Detect which cell encompasses the target text, then output its [x, y] center coordinate. 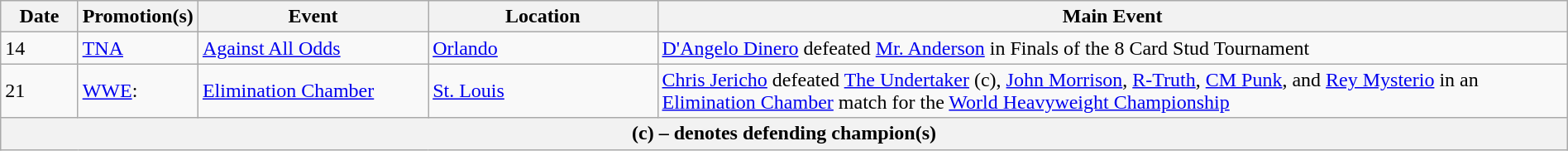
Elimination Chamber [313, 91]
Event [313, 17]
WWE: [137, 91]
Promotion(s) [137, 17]
Main Event [1112, 17]
St. Louis [543, 91]
TNA [137, 48]
14 [40, 48]
Date [40, 17]
Location [543, 17]
(c) – denotes defending champion(s) [784, 134]
21 [40, 91]
D'Angelo Dinero defeated Mr. Anderson in Finals of the 8 Card Stud Tournament [1112, 48]
Orlando [543, 48]
Against All Odds [313, 48]
